From the cell containing the given text, extract its center point as (X, Y) coordinate. 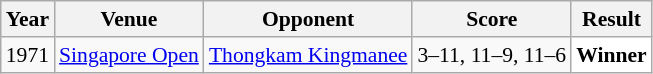
Year (28, 19)
Winner (612, 55)
Thongkam Kingmanee (308, 55)
Singapore Open (129, 55)
Result (612, 19)
3–11, 11–9, 11–6 (492, 55)
Opponent (308, 19)
Venue (129, 19)
1971 (28, 55)
Score (492, 19)
